Provide the (x, y) coordinate of the cell's center where the given text is located.  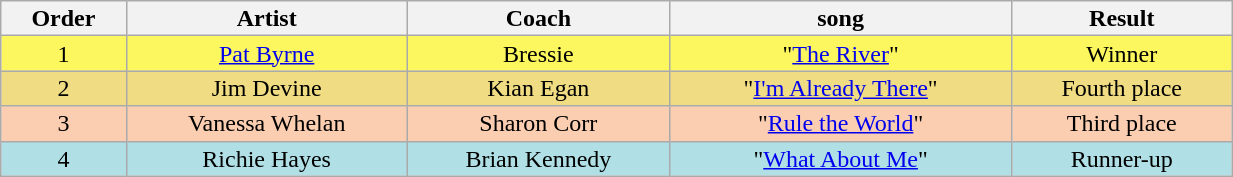
"What About Me" (840, 158)
Order (64, 18)
Winner (1122, 54)
Jim Devine (266, 88)
4 (64, 158)
"I'm Already There" (840, 88)
1 (64, 54)
Richie Hayes (266, 158)
Sharon Corr (538, 124)
song (840, 18)
Coach (538, 18)
Bressie (538, 54)
Kian Egan (538, 88)
Third place (1122, 124)
Fourth place (1122, 88)
Runner-up (1122, 158)
"Rule the World" (840, 124)
Vanessa Whelan (266, 124)
3 (64, 124)
"The River" (840, 54)
2 (64, 88)
Brian Kennedy (538, 158)
Pat Byrne (266, 54)
Result (1122, 18)
Artist (266, 18)
